Return (x, y) of the center of cell containing provided text 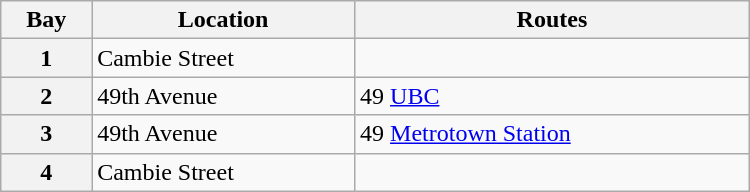
1 (46, 58)
Location (224, 20)
Routes (552, 20)
2 (46, 96)
49 Metrotown Station (552, 134)
3 (46, 134)
Bay (46, 20)
4 (46, 172)
49 UBC (552, 96)
